Locate the cell with the specified text and output its (X, Y) center coordinate. 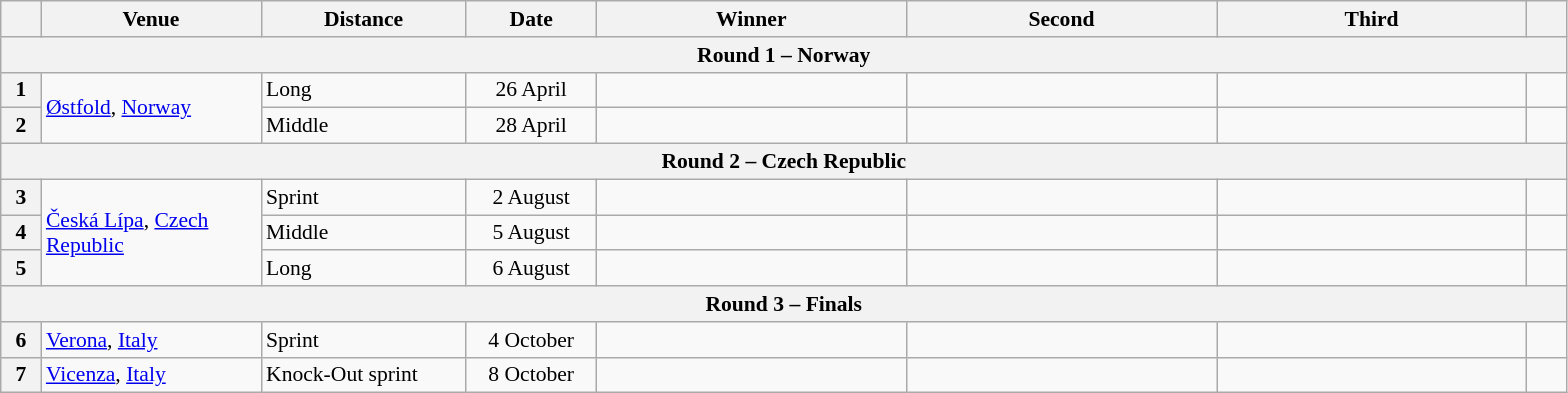
Knock-Out sprint (364, 375)
26 April (531, 90)
Round 3 – Finals (784, 304)
6 (21, 340)
Second (1061, 19)
7 (21, 375)
Verona, Italy (151, 340)
2 (21, 126)
5 (21, 269)
Østfold, Norway (151, 108)
28 April (531, 126)
Česká Lípa, Czech Republic (151, 232)
Date (531, 19)
4 (21, 233)
4 October (531, 340)
6 August (531, 269)
Round 1 – Norway (784, 55)
1 (21, 90)
Vicenza, Italy (151, 375)
5 August (531, 233)
Round 2 – Czech Republic (784, 162)
Venue (151, 19)
8 October (531, 375)
Third (1371, 19)
3 (21, 197)
Distance (364, 19)
2 August (531, 197)
Winner (751, 19)
